Locate the cell with the specified text and output its (X, Y) center coordinate. 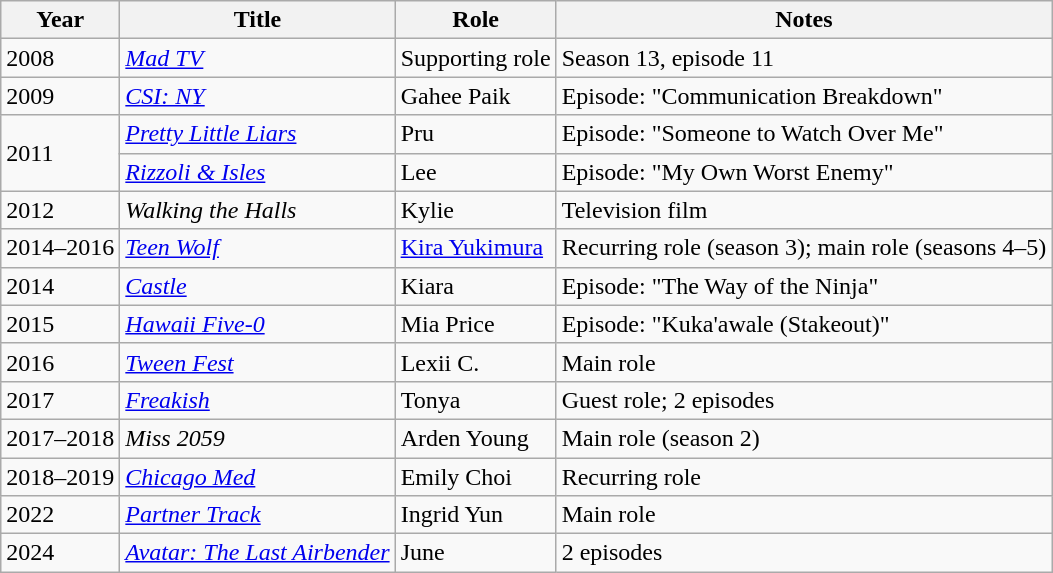
Guest role; 2 episodes (804, 400)
Role (476, 20)
Lee (476, 172)
Ingrid Yun (476, 515)
Kylie (476, 210)
2018–2019 (60, 477)
2014 (60, 286)
Season 13, episode 11 (804, 58)
Pru (476, 134)
Title (258, 20)
2017–2018 (60, 438)
2017 (60, 400)
2014–2016 (60, 248)
Television film (804, 210)
Pretty Little Liars (258, 134)
2016 (60, 362)
Episode: "Communication Breakdown" (804, 96)
Teen Wolf (258, 248)
2008 (60, 58)
Tween Fest (258, 362)
2022 (60, 515)
Gahee Paik (476, 96)
June (476, 553)
Kira Yukimura (476, 248)
Castle (258, 286)
Emily Choi (476, 477)
2012 (60, 210)
Rizzoli & Isles (258, 172)
Mia Price (476, 324)
Notes (804, 20)
Lexii C. (476, 362)
2 episodes (804, 553)
Partner Track (258, 515)
2024 (60, 553)
Supporting role (476, 58)
Recurring role (804, 477)
Episode: "Someone to Watch Over Me" (804, 134)
Year (60, 20)
Arden Young (476, 438)
2015 (60, 324)
Avatar: The Last Airbender (258, 553)
Mad TV (258, 58)
Main role (season 2) (804, 438)
Freakish (258, 400)
Tonya (476, 400)
Hawaii Five-0 (258, 324)
Recurring role (season 3); main role (seasons 4–5) (804, 248)
Walking the Halls (258, 210)
Kiara (476, 286)
2009 (60, 96)
Miss 2059 (258, 438)
Episode: "My Own Worst Enemy" (804, 172)
2011 (60, 153)
Chicago Med (258, 477)
CSI: NY (258, 96)
Episode: "Kuka'awale (Stakeout)" (804, 324)
Episode: "The Way of the Ninja" (804, 286)
